Return (x, y) of the center of cell containing provided text 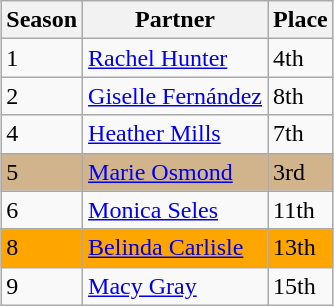
2 (42, 96)
6 (42, 210)
3rd (301, 172)
Marie Osmond (176, 172)
1 (42, 58)
8th (301, 96)
Rachel Hunter (176, 58)
15th (301, 286)
Monica Seles (176, 210)
4th (301, 58)
11th (301, 210)
Belinda Carlisle (176, 248)
4 (42, 134)
8 (42, 248)
Heather Mills (176, 134)
Partner (176, 20)
Season (42, 20)
13th (301, 248)
Giselle Fernández (176, 96)
Macy Gray (176, 286)
9 (42, 286)
Place (301, 20)
5 (42, 172)
7th (301, 134)
